Extract the [X, Y] coordinate from the center of the cell holding the provided text.  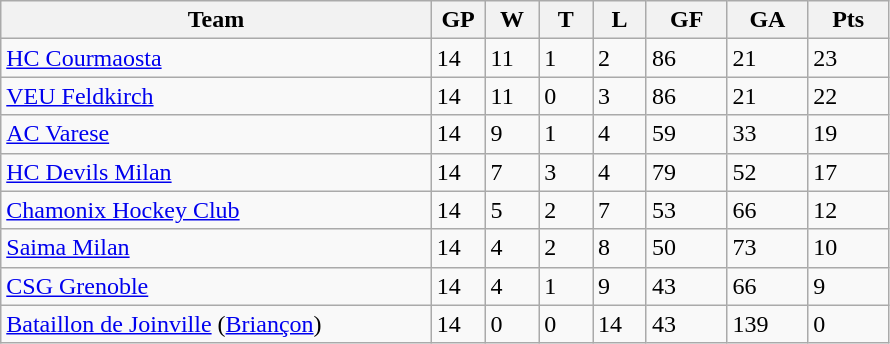
Bataillon de Joinville (Briançon) [216, 324]
VEU Feldkirch [216, 96]
33 [768, 134]
GA [768, 20]
GF [686, 20]
17 [848, 172]
5 [512, 210]
Team [216, 20]
53 [686, 210]
23 [848, 58]
CSG Grenoble [216, 286]
Chamonix Hockey Club [216, 210]
73 [768, 248]
Saima Milan [216, 248]
L [620, 20]
HC Devils Milan [216, 172]
HC Courmaosta [216, 58]
Pts [848, 20]
W [512, 20]
AC Varese [216, 134]
T [566, 20]
12 [848, 210]
8 [620, 248]
10 [848, 248]
GP [458, 20]
79 [686, 172]
19 [848, 134]
50 [686, 248]
139 [768, 324]
52 [768, 172]
22 [848, 96]
59 [686, 134]
